Locate the cell with the specified text and output its (X, Y) center coordinate. 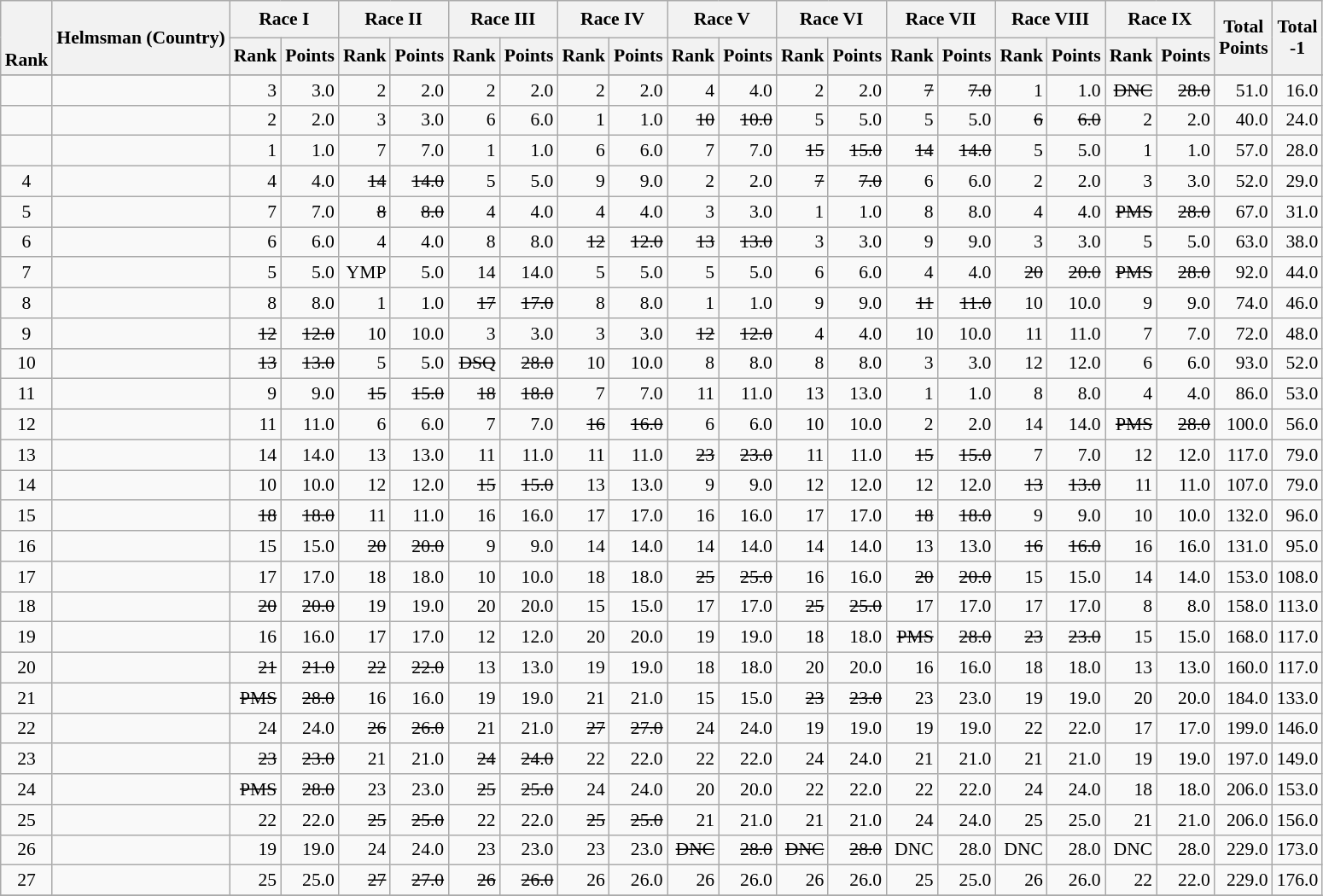
Race III (503, 19)
38.0 (1297, 242)
31.0 (1297, 212)
93.0 (1244, 364)
63.0 (1244, 242)
29.0 (1297, 182)
146.0 (1297, 729)
Race VIII (1050, 19)
72.0 (1244, 334)
53.0 (1297, 394)
184.0 (1244, 698)
56.0 (1297, 425)
158.0 (1244, 607)
57.0 (1244, 151)
Race V (722, 19)
Race VII (941, 19)
Race II (393, 19)
DSQ (475, 364)
Race IV (612, 19)
Race VI (831, 19)
168.0 (1244, 637)
160.0 (1244, 668)
86.0 (1244, 394)
176.0 (1297, 881)
40.0 (1244, 120)
Race IX (1160, 19)
107.0 (1244, 486)
YMP (365, 273)
46.0 (1297, 303)
74.0 (1244, 303)
197.0 (1244, 759)
51.0 (1244, 90)
Race I (284, 19)
173.0 (1297, 850)
132.0 (1244, 516)
156.0 (1297, 820)
44.0 (1297, 273)
48.0 (1297, 334)
133.0 (1297, 698)
149.0 (1297, 759)
95.0 (1297, 546)
Helmsman (Country) (140, 38)
199.0 (1244, 729)
92.0 (1244, 273)
108.0 (1297, 577)
113.0 (1297, 607)
131.0 (1244, 546)
96.0 (1297, 516)
Total-1 (1297, 38)
67.0 (1244, 212)
Total Points (1244, 38)
100.0 (1244, 425)
